From the cell containing the given text, extract its center point as [X, Y] coordinate. 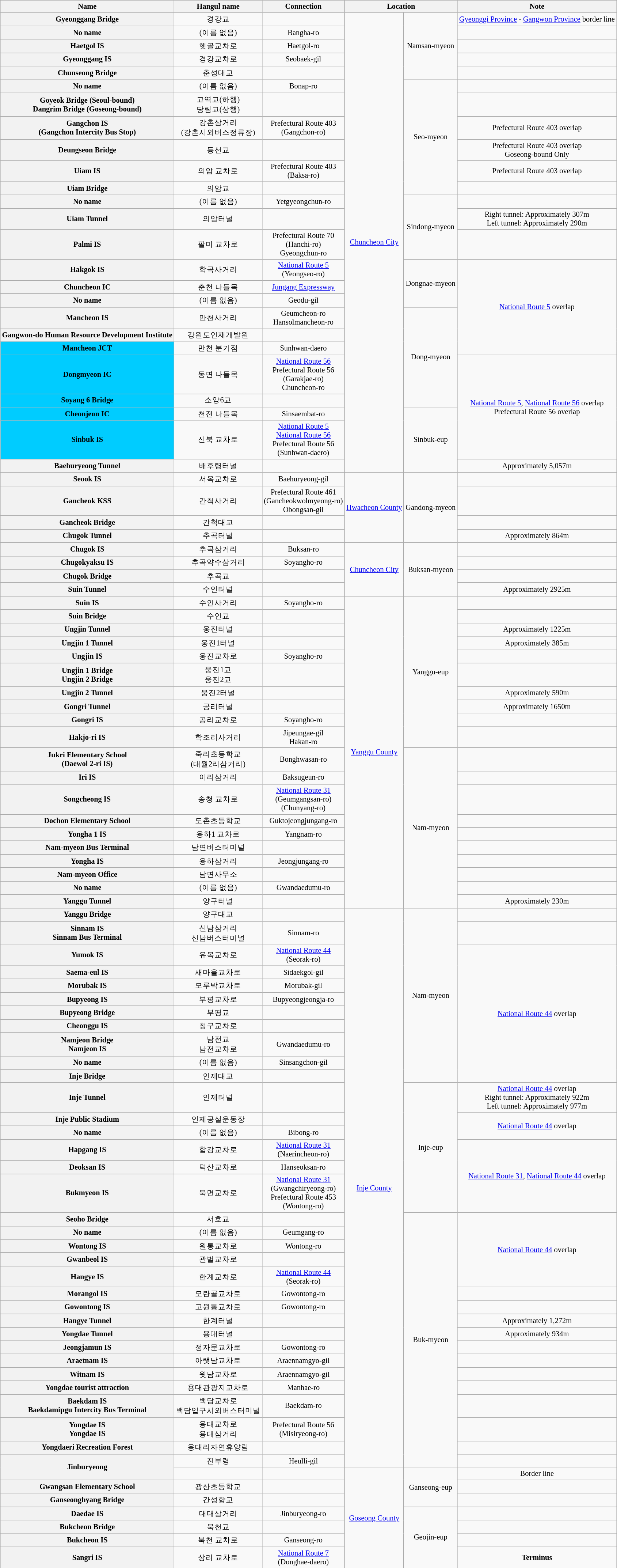
신북 교차로 [218, 440]
Jungang Expressway [303, 287]
Jukri Elementary School(Daewol 2-ri IS) [87, 759]
Ganseong-eup [430, 1487]
Chugok IS [87, 549]
Sinnam-ro [303, 933]
Approximately 934m [537, 1334]
Hangye Tunnel [87, 1321]
Yanggu-eup [430, 672]
Araetnam IS [87, 1360]
용대관광지교차로 [218, 1387]
Jinburyeong [87, 1467]
한계교차로 [218, 1277]
Uiam IS [87, 171]
천전 나들목 [218, 414]
북천 교차로 [218, 1540]
Geumgang-ro [303, 1232]
Seo-myeon [430, 137]
Hwacheon County [374, 507]
용대터널 [218, 1334]
Palmi IS [87, 245]
Goseong County [374, 1518]
National Route 44 overlapRight tunnel: Approximately 922mLeft tunnel: Approximately 977m [537, 1098]
Sidaekgol-gil [303, 972]
Bupyeongjeongja-ro [303, 999]
National Route 56Prefectural Route 56(Garakjae-ro)Chuncheon-ro [303, 374]
Prefectural Route 461(Gancheokwolmyeong-ro)Obongsan-gil [303, 501]
Bonghwasan-ro [303, 759]
Approximately 1,272m [537, 1321]
새마을교차로 [218, 972]
Namjeon BridgeNamjeon IS [87, 1044]
용하1 교차로 [218, 834]
Yanggu County [374, 752]
인제터널 [218, 1098]
추곡삼거리 [218, 549]
한계터널 [218, 1321]
Deungseon Bridge [87, 150]
Songcheong IS [87, 799]
National Route 5(Yeongseo-ro) [303, 270]
간척사거리 [218, 501]
웅진교차로 [218, 656]
배후령터널 [218, 466]
Bukcheon Bridge [87, 1527]
팔미 교차로 [218, 245]
Approximately 2925m [537, 589]
학조리사거리 [218, 737]
Baekdam-ro [303, 1406]
Prefectural Route 403 overlapGoseong-bound Only [537, 150]
Jinburyeong-ro [303, 1513]
Yongha 1 IS [87, 834]
Yanggu Tunnel [87, 901]
Sindong-myeon [430, 227]
Hangul name [218, 6]
Haetgol IS [87, 46]
Approximately 5,057m [537, 466]
서옥교차로 [218, 479]
Baehuryeong-gil [303, 479]
Buk-myeon [430, 1340]
Sinbuk IS [87, 440]
Mancheon IS [87, 318]
인제대교 [218, 1076]
Hapgang IS [87, 1150]
남면사무소 [218, 874]
부평교 [218, 1012]
Prefectural Route 403(Baksa-ro) [303, 171]
Geodu-gil [303, 300]
Bukmyeon IS [87, 1193]
Morangol IS [87, 1294]
Suin Tunnel [87, 589]
정자문교차로 [218, 1347]
Baekdam ISBaekdamipgu Intercity Bus Terminal [87, 1406]
춘천 나들목 [218, 287]
Guktojeongjungang-ro [303, 821]
Uiam Tunnel [87, 219]
Seoho Bridge [87, 1219]
덕산교차로 [218, 1167]
Yongdaeri Recreation Forest [87, 1447]
양구터널 [218, 901]
진부령 [218, 1461]
의암터널 [218, 219]
Geumcheon-roHansolmancheon-ro [303, 318]
Buksan-ro [303, 549]
Sangri IS [87, 1557]
Approximately 1650m [537, 706]
Haetgol-ro [303, 46]
Name [87, 6]
Yongdae Tunnel [87, 1334]
Ungjin 2 Tunnel [87, 693]
Terminus [537, 1557]
Cheonjeon IC [87, 414]
추곡약수삼거리 [218, 563]
Yongdae tourist attraction [87, 1387]
Gancheok KSS [87, 501]
Bupyeong Bridge [87, 1012]
춘성대교 [218, 73]
용대교차로용대삼거리 [218, 1429]
Nam-myeon Bus Terminal [87, 847]
National Route 7(Donghae-daero) [303, 1557]
Jeongjamun IS [87, 1347]
Gangchon IS(Gangchon Intercity Bus Stop) [87, 128]
Gandong-myeon [430, 507]
Chunseong Bridge [87, 73]
의암교 [218, 189]
북면교차로 [218, 1193]
Cheonggu IS [87, 1026]
이리삼거리 [218, 778]
Chuncheon IC [87, 287]
Sinnam ISSinnam Bus Terminal [87, 933]
Soyang 6 Bridge [87, 401]
Iri IS [87, 778]
수인교 [218, 616]
Prefectural Route 56(Misiryeong-ro) [303, 1429]
Witnam IS [87, 1374]
용대리자연휴양림 [218, 1447]
Morubak-gil [303, 985]
송청 교차로 [218, 799]
공리터널 [218, 706]
합강교차로 [218, 1150]
Jeongjungang-ro [303, 861]
Gancheok Bridge [87, 523]
Inje Bridge [87, 1076]
National Route 31, National Route 44 overlap [537, 1176]
Dongmyeon IC [87, 374]
Hakgok IS [87, 270]
Buksan-myeon [430, 569]
상리 교차로 [218, 1557]
대대삼거리 [218, 1513]
의암 교차로 [218, 171]
Note [537, 6]
Ungjin 1 Tunnel [87, 643]
Yumok IS [87, 955]
청구교차로 [218, 1026]
북천교 [218, 1527]
Gangwon-do Human Resource Development Institute [87, 335]
Sinbuk-eup [430, 439]
경강교차로 [218, 59]
만천사거리 [218, 318]
강촌삼거리(강촌시외버스정류장) [218, 128]
Inje Tunnel [87, 1098]
Inje-eup [430, 1148]
광산초등학교 [218, 1487]
National Route 5, National Route 56 overlapPrefectural Route 56 overlap [537, 407]
Dongnae-myeon [430, 283]
추곡교 [218, 576]
소양6교 [218, 401]
Approximately 230m [537, 901]
고역교(하행)당림교(상행) [218, 105]
Bibong-ro [303, 1132]
Ungjin Tunnel [87, 629]
Chugok Tunnel [87, 536]
원통교차로 [218, 1246]
수인터널 [218, 589]
수인사거리 [218, 603]
추곡터널 [218, 536]
양구대교 [218, 914]
Ganseonghyang Bridge [87, 1500]
Geojin-eup [430, 1537]
National Route 31(Gwangchiryeong-ro)Prefectural Route 453(Wontong-ro) [303, 1193]
Baehuryeong Tunnel [87, 466]
Bonap-ro [303, 86]
만천 분기점 [218, 348]
강원도인재개발원 [218, 335]
Chugok Bridge [87, 576]
남전교남전교차로 [218, 1044]
National Route 31(Geumgangsan-ro)(Chunyang-ro) [303, 799]
남면버스터미널 [218, 847]
Approximately 590m [537, 693]
Prefectural Route 403(Gangchon-ro) [303, 128]
National Route 5National Route 56Prefectural Route 56(Sunhwan-daero) [303, 440]
모란골교차로 [218, 1294]
Connection [303, 6]
Jipeungae-gilHakan-ro [303, 737]
Ungjin 1 BridgeUngjin 2 Bridge [87, 675]
Bukcheon IS [87, 1540]
Suin Bridge [87, 616]
Hakjo-ri IS [87, 737]
Namsan-myeon [430, 46]
인제공설운동장 [218, 1119]
Saema-eul IS [87, 972]
Sunhwan-daero [303, 348]
Wontong IS [87, 1246]
도촌초등학교 [218, 821]
Wontong-ro [303, 1246]
웅진1터널 [218, 643]
Deoksan IS [87, 1167]
Yongdae ISYongdae IS [87, 1429]
부평교차로 [218, 999]
Right tunnel: Approximately 307mLeft tunnel: Approximately 290m [537, 219]
서호교 [218, 1219]
아랫남교차로 [218, 1360]
Inje Public Stadium [87, 1119]
Yangnam-ro [303, 834]
Yetgyeongchun-ro [303, 202]
백담교차로백담입구시외버스터미널 [218, 1406]
햇골교차로 [218, 46]
Approximately 385m [537, 643]
Hangye IS [87, 1277]
Dochon Elementary School [87, 821]
Gyeonggi Province - Gangwon Province border line [537, 19]
National Route 5 overlap [537, 307]
Uiam Bridge [87, 189]
Sinsangchon-gil [303, 1063]
Gyeonggang IS [87, 59]
Yongha IS [87, 861]
Yanggu Bridge [87, 914]
동면 나들목 [218, 374]
Gongri Tunnel [87, 706]
Morubak IS [87, 985]
웅진1교웅진2교 [218, 675]
윗남교차로 [218, 1374]
신남삼거리신남버스터미널 [218, 933]
Prefectural Route 70(Hanchi-ro)Gyeongchun-ro [303, 245]
고원통교차로 [218, 1307]
Bupyeong IS [87, 999]
Manhae-ro [303, 1387]
간척대교 [218, 523]
Baksugeun-ro [303, 778]
Sinsaembat-ro [303, 414]
National Route 31(Naerincheon-ro) [303, 1150]
Suin IS [87, 603]
Border line [537, 1474]
Inje County [374, 1188]
Gyeonggang Bridge [87, 19]
웅진2터널 [218, 693]
관벌교차로 [218, 1260]
Hanseoksan-ro [303, 1167]
Mancheon JCT [87, 348]
Gowontong IS [87, 1307]
Daedae IS [87, 1513]
Chugokyaksu IS [87, 563]
경강교 [218, 19]
Approximately 864m [537, 536]
Seobaek-gil [303, 59]
용하삼거리 [218, 861]
Gwangsan Elementary School [87, 1487]
Seook IS [87, 479]
Dong-myeon [430, 357]
Ungjin IS [87, 656]
죽리초등학교(대월2리삼거리) [218, 759]
간성향교 [218, 1500]
모루박교차로 [218, 985]
학곡사거리 [218, 270]
Gwanbeol IS [87, 1260]
등선교 [218, 150]
Ganseong-ro [303, 1540]
Nam-myeon Office [87, 874]
웅진터널 [218, 629]
Location [401, 6]
유목교차로 [218, 955]
공리교차로 [218, 720]
Gongri IS [87, 720]
Heulli-gil [303, 1461]
Approximately 1225m [537, 629]
Goyeok Bridge (Seoul-bound)Dangrim Bridge (Goseong-bound) [87, 105]
Bangha-ro [303, 33]
